Output the [X, Y] coordinate of the center of the cell containing the given text.  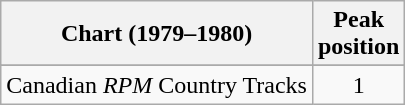
Chart (1979–1980) [157, 34]
Canadian RPM Country Tracks [157, 85]
1 [358, 85]
Peakposition [358, 34]
